Determine the [X, Y] coordinate at the center of the cell enclosing the given text.  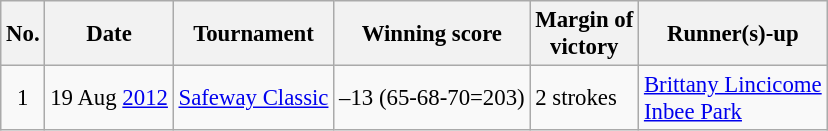
Date [109, 34]
Safeway Classic [254, 98]
No. [23, 34]
1 [23, 98]
19 Aug 2012 [109, 98]
2 strokes [584, 98]
Runner(s)-up [733, 34]
Brittany Lincicome Inbee Park [733, 98]
Winning score [432, 34]
Tournament [254, 34]
Margin ofvictory [584, 34]
–13 (65-68-70=203) [432, 98]
